Output the (x, y) coordinate of the center of the cell containing the given text.  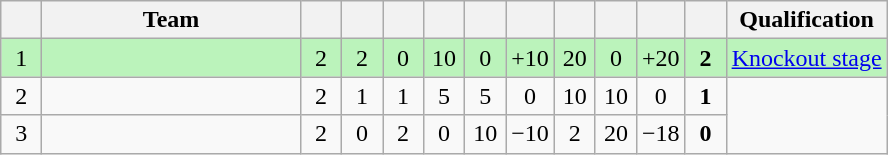
Team (172, 20)
+20 (660, 58)
Knockout stage (806, 58)
+10 (530, 58)
−10 (530, 134)
Qualification (806, 20)
3 (22, 134)
−18 (660, 134)
